Identify which cell holds the provided text, then report its [x, y] central coordinate. 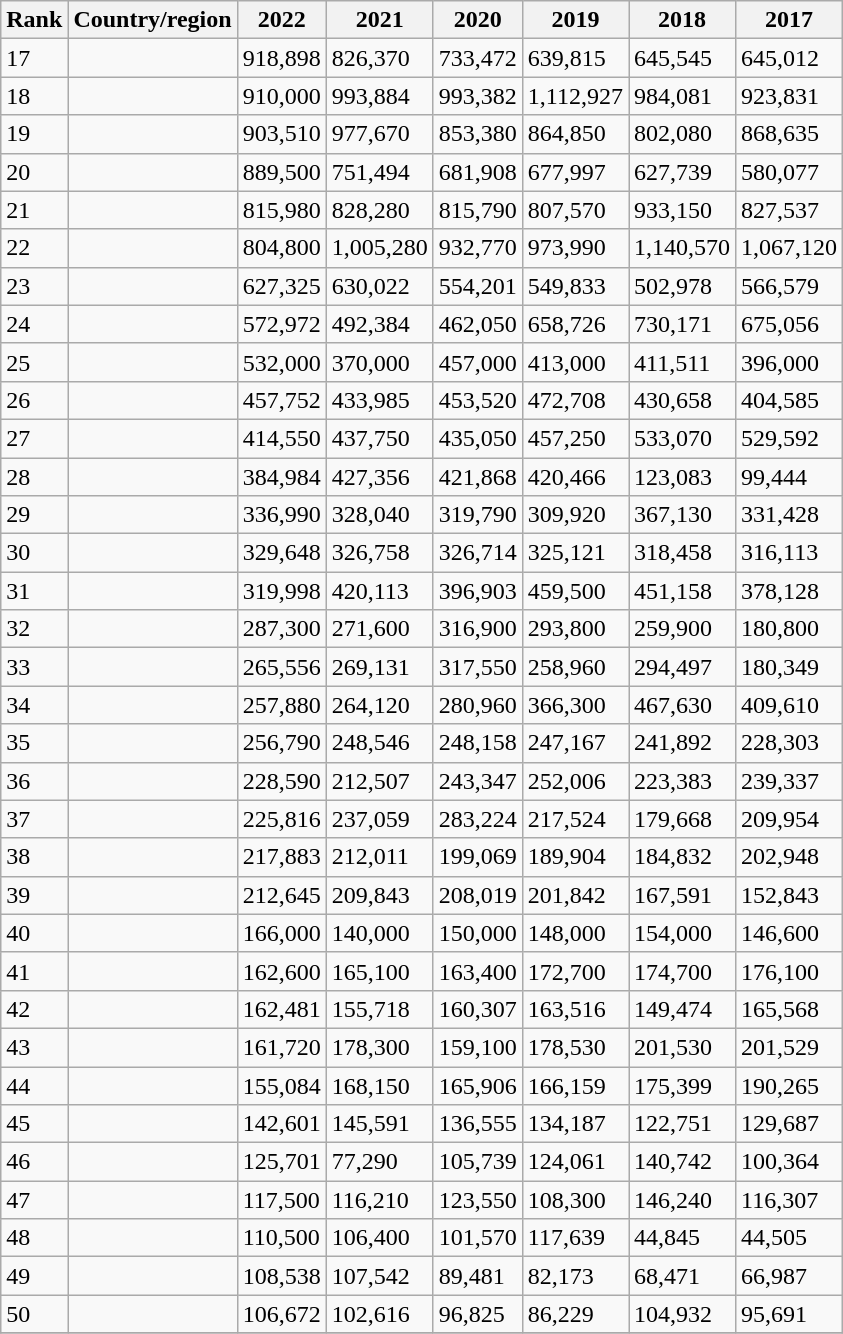
66,987 [790, 1276]
252,006 [575, 781]
366,300 [575, 705]
190,265 [790, 1085]
122,751 [682, 1124]
209,954 [790, 819]
317,550 [478, 667]
228,590 [282, 781]
420,466 [575, 477]
328,040 [380, 515]
677,997 [575, 172]
168,150 [380, 1085]
932,770 [478, 248]
104,932 [682, 1314]
212,645 [282, 895]
160,307 [478, 1009]
1,140,570 [682, 248]
319,998 [282, 591]
165,568 [790, 1009]
316,900 [478, 629]
36 [34, 781]
675,056 [790, 324]
212,011 [380, 857]
627,739 [682, 172]
77,290 [380, 1162]
148,000 [575, 933]
32 [34, 629]
331,428 [790, 515]
639,815 [575, 58]
411,511 [682, 362]
31 [34, 591]
47 [34, 1200]
49 [34, 1276]
86,229 [575, 1314]
630,022 [380, 286]
427,356 [380, 477]
457,000 [478, 362]
437,750 [380, 438]
154,000 [682, 933]
502,978 [682, 286]
43 [34, 1047]
44,845 [682, 1238]
993,884 [380, 96]
35 [34, 743]
106,400 [380, 1238]
17 [34, 58]
201,529 [790, 1047]
316,113 [790, 553]
30 [34, 553]
82,173 [575, 1276]
68,471 [682, 1276]
89,481 [478, 1276]
435,050 [478, 438]
549,833 [575, 286]
462,050 [478, 324]
529,592 [790, 438]
44,505 [790, 1238]
108,538 [282, 1276]
492,384 [380, 324]
27 [34, 438]
645,545 [682, 58]
48 [34, 1238]
645,012 [790, 58]
23 [34, 286]
802,080 [682, 134]
457,752 [282, 400]
180,349 [790, 667]
166,159 [575, 1085]
116,210 [380, 1200]
807,570 [575, 210]
336,990 [282, 515]
99,444 [790, 477]
977,670 [380, 134]
40 [34, 933]
29 [34, 515]
378,128 [790, 591]
96,825 [478, 1314]
50 [34, 1314]
467,630 [682, 705]
804,800 [282, 248]
34 [34, 705]
44 [34, 1085]
269,131 [380, 667]
533,070 [682, 438]
201,530 [682, 1047]
1,112,927 [575, 96]
247,167 [575, 743]
163,400 [478, 971]
2019 [575, 20]
2021 [380, 20]
259,900 [682, 629]
457,250 [575, 438]
868,635 [790, 134]
38 [34, 857]
243,347 [478, 781]
39 [34, 895]
2022 [282, 20]
140,000 [380, 933]
108,300 [575, 1200]
918,898 [282, 58]
283,224 [478, 819]
256,790 [282, 743]
903,510 [282, 134]
166,000 [282, 933]
217,524 [575, 819]
413,000 [575, 362]
984,081 [682, 96]
124,061 [575, 1162]
28 [34, 477]
174,700 [682, 971]
554,201 [478, 286]
326,714 [478, 553]
287,300 [282, 629]
46 [34, 1162]
25 [34, 362]
367,130 [682, 515]
106,672 [282, 1314]
472,708 [575, 400]
430,658 [682, 400]
176,100 [790, 971]
396,000 [790, 362]
923,831 [790, 96]
145,591 [380, 1124]
827,537 [790, 210]
146,240 [682, 1200]
45 [34, 1124]
Rank [34, 20]
248,158 [478, 743]
409,610 [790, 705]
993,382 [478, 96]
1,005,280 [380, 248]
223,383 [682, 781]
889,500 [282, 172]
125,701 [282, 1162]
189,904 [575, 857]
396,903 [478, 591]
973,990 [575, 248]
451,158 [682, 591]
532,000 [282, 362]
459,500 [575, 591]
179,668 [682, 819]
20 [34, 172]
123,550 [478, 1200]
572,972 [282, 324]
146,600 [790, 933]
225,816 [282, 819]
2020 [478, 20]
100,364 [790, 1162]
241,892 [682, 743]
733,472 [478, 58]
326,758 [380, 553]
414,550 [282, 438]
178,530 [575, 1047]
24 [34, 324]
828,280 [380, 210]
384,984 [282, 477]
853,380 [478, 134]
101,570 [478, 1238]
271,600 [380, 629]
751,494 [380, 172]
815,790 [478, 210]
167,591 [682, 895]
Country/region [152, 20]
265,556 [282, 667]
102,616 [380, 1314]
140,742 [682, 1162]
294,497 [682, 667]
325,121 [575, 553]
228,303 [790, 743]
2017 [790, 20]
2018 [682, 20]
155,718 [380, 1009]
134,187 [575, 1124]
117,500 [282, 1200]
815,980 [282, 210]
172,700 [575, 971]
42 [34, 1009]
239,337 [790, 781]
129,687 [790, 1124]
202,948 [790, 857]
178,300 [380, 1047]
217,883 [282, 857]
199,069 [478, 857]
41 [34, 971]
142,601 [282, 1124]
208,019 [478, 895]
149,474 [682, 1009]
212,507 [380, 781]
280,960 [478, 705]
123,083 [682, 477]
18 [34, 96]
165,906 [478, 1085]
257,880 [282, 705]
105,739 [478, 1162]
201,842 [575, 895]
293,800 [575, 629]
26 [34, 400]
264,120 [380, 705]
309,920 [575, 515]
237,059 [380, 819]
107,542 [380, 1276]
116,307 [790, 1200]
117,639 [575, 1238]
209,843 [380, 895]
1,067,120 [790, 248]
165,100 [380, 971]
21 [34, 210]
258,960 [575, 667]
933,150 [682, 210]
136,555 [478, 1124]
163,516 [575, 1009]
184,832 [682, 857]
110,500 [282, 1238]
37 [34, 819]
161,720 [282, 1047]
152,843 [790, 895]
150,000 [478, 933]
370,000 [380, 362]
421,868 [478, 477]
248,546 [380, 743]
658,726 [575, 324]
175,399 [682, 1085]
627,325 [282, 286]
19 [34, 134]
730,171 [682, 324]
22 [34, 248]
453,520 [478, 400]
910,000 [282, 96]
420,113 [380, 591]
433,985 [380, 400]
33 [34, 667]
95,691 [790, 1314]
826,370 [380, 58]
681,908 [478, 172]
404,585 [790, 400]
318,458 [682, 553]
580,077 [790, 172]
162,481 [282, 1009]
319,790 [478, 515]
566,579 [790, 286]
155,084 [282, 1085]
180,800 [790, 629]
159,100 [478, 1047]
329,648 [282, 553]
864,850 [575, 134]
162,600 [282, 971]
